Search for the cell housing the specified text and yield its (x, y) center coordinate. 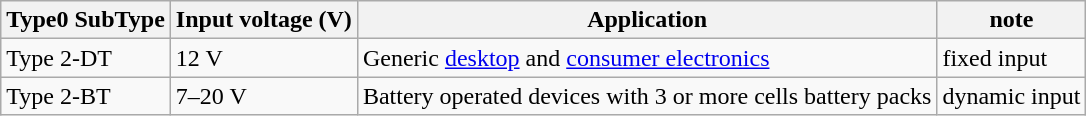
fixed input (1012, 58)
Battery operated devices with 3 or more cells battery packs (647, 96)
Type0 SubType (86, 20)
Type 2-BT (86, 96)
Generic desktop and consumer electronics (647, 58)
Application (647, 20)
7–20 V (264, 96)
dynamic input (1012, 96)
12 V (264, 58)
Type 2-DT (86, 58)
note (1012, 20)
Input voltage (V) (264, 20)
